Provide the (X, Y) coordinate of the cell's center where the given text is located.  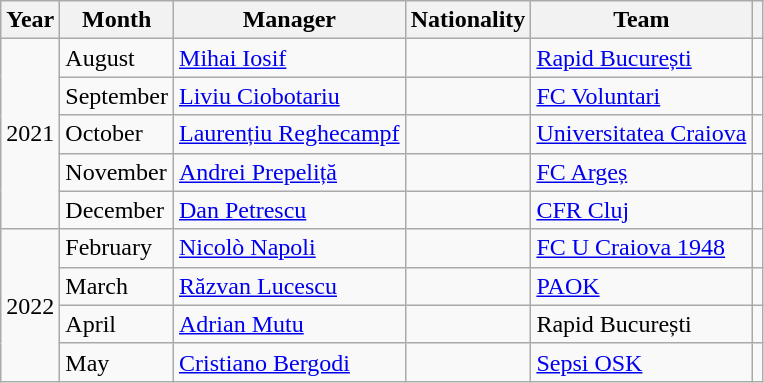
PAOK (642, 286)
Andrei Prepeliță (290, 172)
December (117, 210)
August (117, 58)
May (117, 362)
FC U Craiova 1948 (642, 248)
FC Argeș (642, 172)
CFR Cluj (642, 210)
Dan Petrescu (290, 210)
2022 (30, 305)
Mihai Iosif (290, 58)
FC Voluntari (642, 96)
Răzvan Lucescu (290, 286)
March (117, 286)
Universitatea Craiova (642, 134)
Liviu Ciobotariu (290, 96)
October (117, 134)
2021 (30, 134)
Year (30, 20)
April (117, 324)
Month (117, 20)
Cristiano Bergodi (290, 362)
Sepsi OSK (642, 362)
November (117, 172)
Adrian Mutu (290, 324)
Manager (290, 20)
September (117, 96)
February (117, 248)
Nationality (468, 20)
Nicolò Napoli (290, 248)
Team (642, 20)
Laurențiu Reghecampf (290, 134)
